For the text-containing cell, return its midpoint in [x, y] coordinate format. 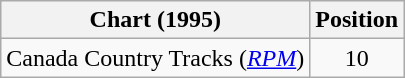
Chart (1995) [156, 20]
Position [357, 20]
10 [357, 58]
Canada Country Tracks (RPM) [156, 58]
